For the text-containing cell, return its midpoint in [x, y] coordinate format. 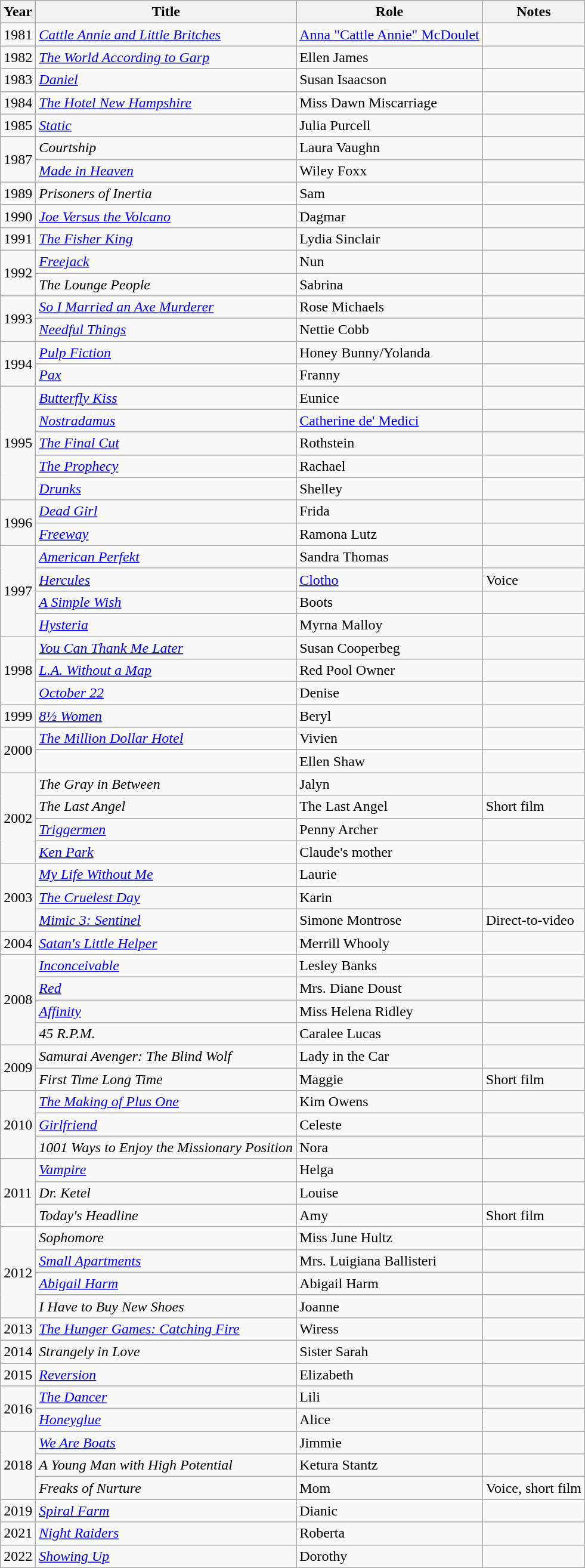
Ellen James [390, 57]
Freaks of Nurture [166, 1488]
Kim Owens [390, 1102]
The Prophecy [166, 466]
First Time Long Time [166, 1079]
Made in Heaven [166, 171]
The Cruelest Day [166, 897]
Mimic 3: Sentinel [166, 920]
Inconceivable [166, 965]
Mrs. Luigiana Ballisteri [390, 1261]
Showing Up [166, 1556]
Mom [390, 1488]
Nun [390, 261]
2002 [18, 818]
Celeste [390, 1125]
Ellen Shaw [390, 761]
Dr. Ketel [166, 1193]
The Making of Plus One [166, 1102]
Miss Dawn Miscarriage [390, 103]
Small Apartments [166, 1261]
Nora [390, 1147]
Susan Isaacson [390, 80]
Freeway [166, 534]
The Hunger Games: Catching Fire [166, 1329]
The Hotel New Hampshire [166, 103]
Louise [390, 1193]
2021 [18, 1533]
Wiress [390, 1329]
Lesley Banks [390, 965]
Laura Vaughn [390, 148]
Ramona Lutz [390, 534]
Catherine de' Medici [390, 421]
Julia Purcell [390, 125]
The Fisher King [166, 239]
American Perfekt [166, 557]
Sister Sarah [390, 1351]
1983 [18, 80]
Jimmie [390, 1443]
Pax [166, 375]
2003 [18, 897]
Frida [390, 511]
1987 [18, 159]
Eunice [390, 398]
Vivien [390, 739]
Daniel [166, 80]
Courtship [166, 148]
1996 [18, 523]
Samurai Avenger: The Blind Wolf [166, 1057]
Voice, short film [533, 1488]
Lady in the Car [390, 1057]
1998 [18, 670]
1991 [18, 239]
Penny Archer [390, 829]
Sabrina [390, 285]
Spiral Farm [166, 1511]
1001 Ways to Enjoy the Missionary Position [166, 1147]
Dagmar [390, 216]
1990 [18, 216]
Nettie Cobb [390, 330]
2018 [18, 1465]
Title [166, 12]
Joanne [390, 1306]
Helga [390, 1170]
I Have to Buy New Shoes [166, 1306]
Miss Helena Ridley [390, 1011]
Honey Bunny/Yolanda [390, 353]
1985 [18, 125]
1989 [18, 193]
Prisoners of Inertia [166, 193]
Shelley [390, 489]
Amy [390, 1215]
Dead Girl [166, 511]
Reversion [166, 1374]
2008 [18, 999]
Sam [390, 193]
The World According to Garp [166, 57]
Cattle Annie and Little Britches [166, 35]
Lili [390, 1397]
2000 [18, 750]
Dianic [390, 1511]
Vampire [166, 1170]
Direct-to-video [533, 920]
Red Pool Owner [390, 671]
Freejack [166, 261]
The Million Dollar Hotel [166, 739]
Jalyn [390, 784]
Ketura Stantz [390, 1465]
Strangely in Love [166, 1351]
Rose Michaels [390, 307]
Dorothy [390, 1556]
Susan Cooperbeg [390, 647]
Denise [390, 693]
Today's Headline [166, 1215]
Wiley Foxx [390, 171]
1997 [18, 591]
Nostradamus [166, 421]
Myrna Malloy [390, 625]
Satan's Little Helper [166, 943]
Joe Versus the Volcano [166, 216]
2015 [18, 1374]
Claude's mother [390, 852]
Ken Park [166, 852]
Sophomore [166, 1238]
Elizabeth [390, 1374]
Boots [390, 602]
2009 [18, 1068]
Honeyglue [166, 1420]
Rachael [390, 466]
Lydia Sinclair [390, 239]
Notes [533, 12]
Hercules [166, 579]
Pulp Fiction [166, 353]
45 R.P.M. [166, 1034]
2022 [18, 1556]
Clotho [390, 579]
1982 [18, 57]
2011 [18, 1193]
1984 [18, 103]
You Can Thank Me Later [166, 647]
Red [166, 988]
Roberta [390, 1533]
2019 [18, 1511]
Simone Montrose [390, 920]
The Lounge People [166, 285]
8½ Women [166, 716]
The Final Cut [166, 443]
Triggermen [166, 829]
Maggie [390, 1079]
Alice [390, 1420]
Franny [390, 375]
1993 [18, 319]
2012 [18, 1272]
A Simple Wish [166, 602]
1992 [18, 273]
Year [18, 12]
2016 [18, 1409]
2014 [18, 1351]
Butterfly Kiss [166, 398]
Merrill Whooly [390, 943]
The Dancer [166, 1397]
Karin [390, 897]
Caralee Lucas [390, 1034]
Girlfriend [166, 1125]
2013 [18, 1329]
Static [166, 125]
1999 [18, 716]
Laurie [390, 875]
A Young Man with High Potential [166, 1465]
Drunks [166, 489]
Miss June Hultz [390, 1238]
Beryl [390, 716]
Hysteria [166, 625]
Rothstein [390, 443]
Needful Things [166, 330]
1981 [18, 35]
1995 [18, 443]
Mrs. Diane Doust [390, 988]
Night Raiders [166, 1533]
So I Married an Axe Murderer [166, 307]
We Are Boats [166, 1443]
2010 [18, 1125]
My Life Without Me [166, 875]
2004 [18, 943]
Sandra Thomas [390, 557]
Voice [533, 579]
The Gray in Between [166, 784]
Role [390, 12]
1994 [18, 364]
Anna "Cattle Annie" McDoulet [390, 35]
L.A. Without a Map [166, 671]
October 22 [166, 693]
Affinity [166, 1011]
